From the cell containing the given text, extract its center point as (X, Y) coordinate. 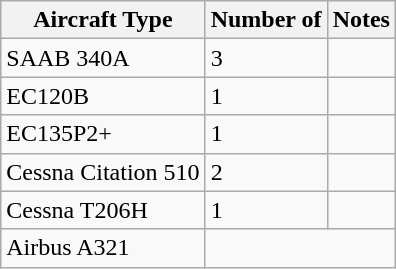
Aircraft Type (103, 20)
SAAB 340A (103, 58)
Number of (266, 20)
2 (266, 172)
Notes (361, 20)
3 (266, 58)
Cessna Citation 510 (103, 172)
Cessna T206H (103, 210)
EC120B (103, 96)
Airbus A321 (103, 248)
EC135P2+ (103, 134)
